Find where the given text appears and provide that cell's center as (x, y) coordinate. 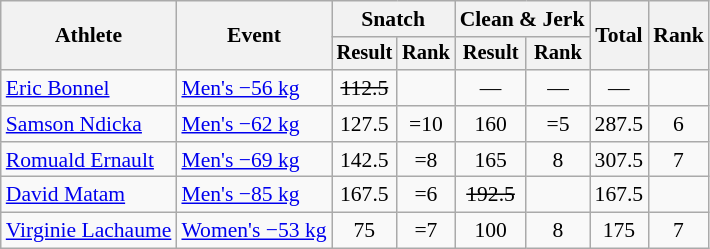
Men's −62 kg (254, 124)
127.5 (365, 124)
=6 (426, 195)
=10 (426, 124)
307.5 (620, 160)
David Matam (89, 195)
Men's −56 kg (254, 88)
192.5 (491, 195)
160 (491, 124)
112.5 (365, 88)
142.5 (365, 160)
=7 (426, 231)
Total (620, 36)
Virginie Lachaume (89, 231)
=8 (426, 160)
75 (365, 231)
Clean & Jerk (522, 19)
Men's −85 kg (254, 195)
=5 (558, 124)
Snatch (394, 19)
Men's −69 kg (254, 160)
175 (620, 231)
Event (254, 36)
6 (678, 124)
Samson Ndicka (89, 124)
Athlete (89, 36)
287.5 (620, 124)
100 (491, 231)
Romuald Ernault (89, 160)
Women's −53 kg (254, 231)
165 (491, 160)
Eric Bonnel (89, 88)
